Identify which cell holds the provided text, then report its [x, y] central coordinate. 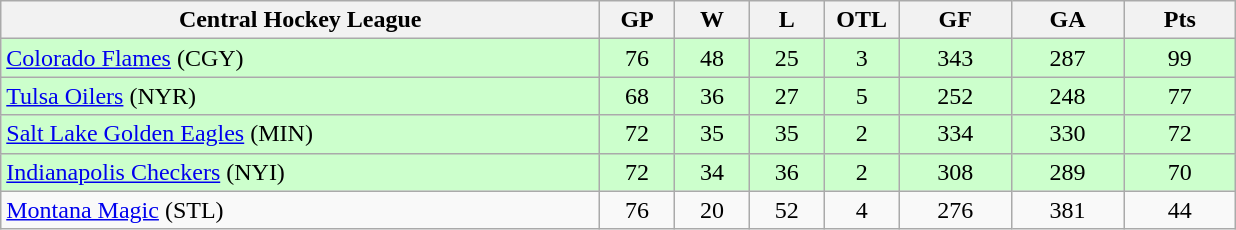
Salt Lake Golden Eagles (MIN) [300, 134]
343 [955, 58]
44 [1180, 210]
Pts [1180, 20]
276 [955, 210]
99 [1180, 58]
287 [1067, 58]
334 [955, 134]
289 [1067, 172]
308 [955, 172]
330 [1067, 134]
68 [638, 96]
70 [1180, 172]
GF [955, 20]
3 [862, 58]
25 [786, 58]
Montana Magic (STL) [300, 210]
Central Hockey League [300, 20]
OTL [862, 20]
52 [786, 210]
252 [955, 96]
34 [712, 172]
20 [712, 210]
W [712, 20]
GA [1067, 20]
Indianapolis Checkers (NYI) [300, 172]
Colorado Flames (CGY) [300, 58]
77 [1180, 96]
Tulsa Oilers (NYR) [300, 96]
5 [862, 96]
27 [786, 96]
L [786, 20]
248 [1067, 96]
381 [1067, 210]
4 [862, 210]
GP [638, 20]
48 [712, 58]
